Detect which cell encompasses the target text, then output its (x, y) center coordinate. 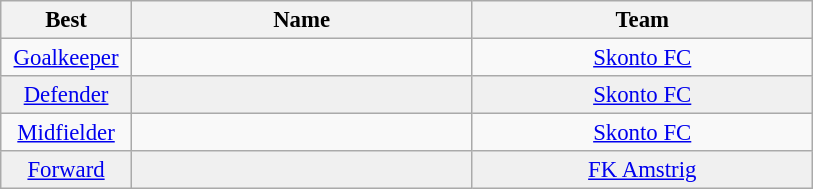
Midfielder (66, 133)
Defender (66, 95)
Best (66, 20)
Forward (66, 170)
Name (302, 20)
Goalkeeper (66, 58)
FK Amstrig (642, 170)
Team (642, 20)
